For the text-containing cell, return its midpoint in [x, y] coordinate format. 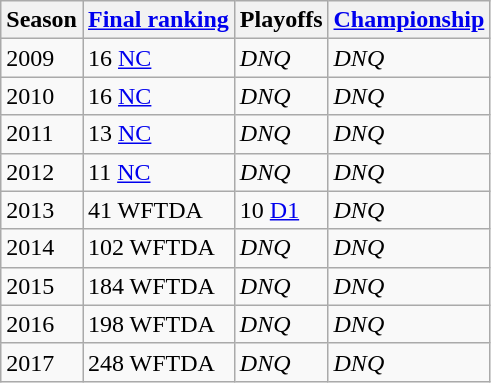
Championship [409, 20]
2009 [42, 58]
2016 [42, 324]
2012 [42, 172]
Final ranking [158, 20]
41 WFTDA [158, 210]
Playoffs [281, 20]
13 NC [158, 134]
2013 [42, 210]
2014 [42, 248]
2015 [42, 286]
10 D1 [281, 210]
102 WFTDA [158, 248]
11 NC [158, 172]
2017 [42, 362]
2011 [42, 134]
2010 [42, 96]
Season [42, 20]
184 WFTDA [158, 286]
198 WFTDA [158, 324]
248 WFTDA [158, 362]
